Locate the cell with the specified text and output its (x, y) center coordinate. 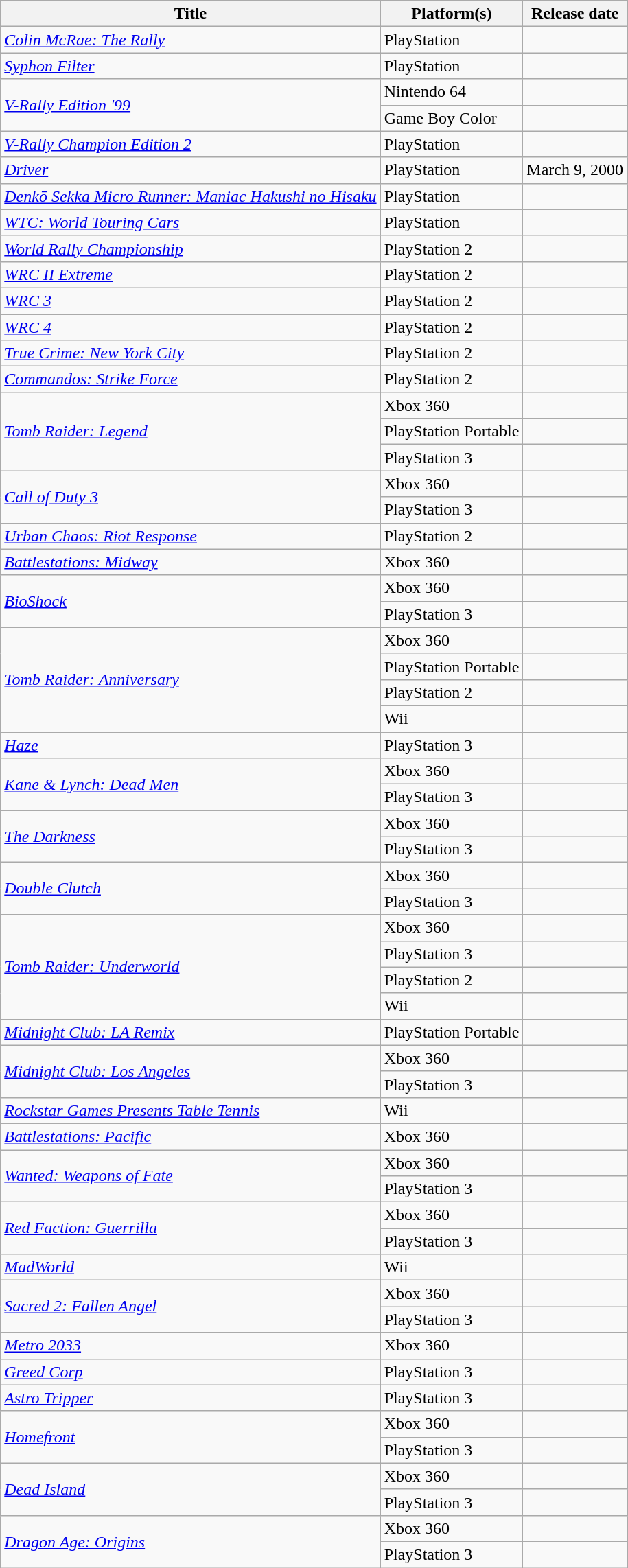
Haze (191, 745)
WRC II Extreme (191, 274)
Tomb Raider: Anniversary (191, 679)
True Crime: New York City (191, 353)
Dead Island (191, 1489)
Driver (191, 170)
BioShock (191, 601)
Red Faction: Guerrilla (191, 1228)
World Rally Championship (191, 248)
Kane & Lynch: Dead Men (191, 784)
Midnight Club: Los Angeles (191, 1071)
March 9, 2000 (575, 170)
WTC: World Touring Cars (191, 222)
Greed Corp (191, 1372)
Release date (575, 14)
Nintendo 64 (452, 92)
Midnight Club: LA Remix (191, 1032)
Commandos: Strike Force (191, 379)
Homefront (191, 1437)
Call of Duty 3 (191, 497)
Colin McRae: The Rally (191, 40)
Syphon Filter (191, 66)
V-Rally Edition '99 (191, 105)
Double Clutch (191, 889)
Urban Chaos: Riot Response (191, 536)
Rockstar Games Presents Table Tennis (191, 1110)
V-Rally Champion Edition 2 (191, 144)
Denkō Sekka Micro Runner: Maniac Hakushi no Hisaku (191, 196)
Metro 2033 (191, 1346)
Wanted: Weapons of Fate (191, 1176)
Tomb Raider: Underworld (191, 967)
WRC 4 (191, 327)
Battlestations: Pacific (191, 1136)
Astro Tripper (191, 1398)
The Darkness (191, 836)
Dragon Age: Origins (191, 1541)
Tomb Raider: Legend (191, 432)
Platform(s) (452, 14)
WRC 3 (191, 301)
Game Boy Color (452, 118)
Battlestations: Midway (191, 562)
Sacred 2: Fallen Angel (191, 1307)
MadWorld (191, 1267)
Title (191, 14)
